Pinpoint the cell where the given text exists, returning its (x, y) midpoint coordinate. 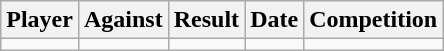
Result (206, 20)
Competition (374, 20)
Player (40, 20)
Date (274, 20)
Against (123, 20)
